Search for the cell housing the specified text and yield its (x, y) center coordinate. 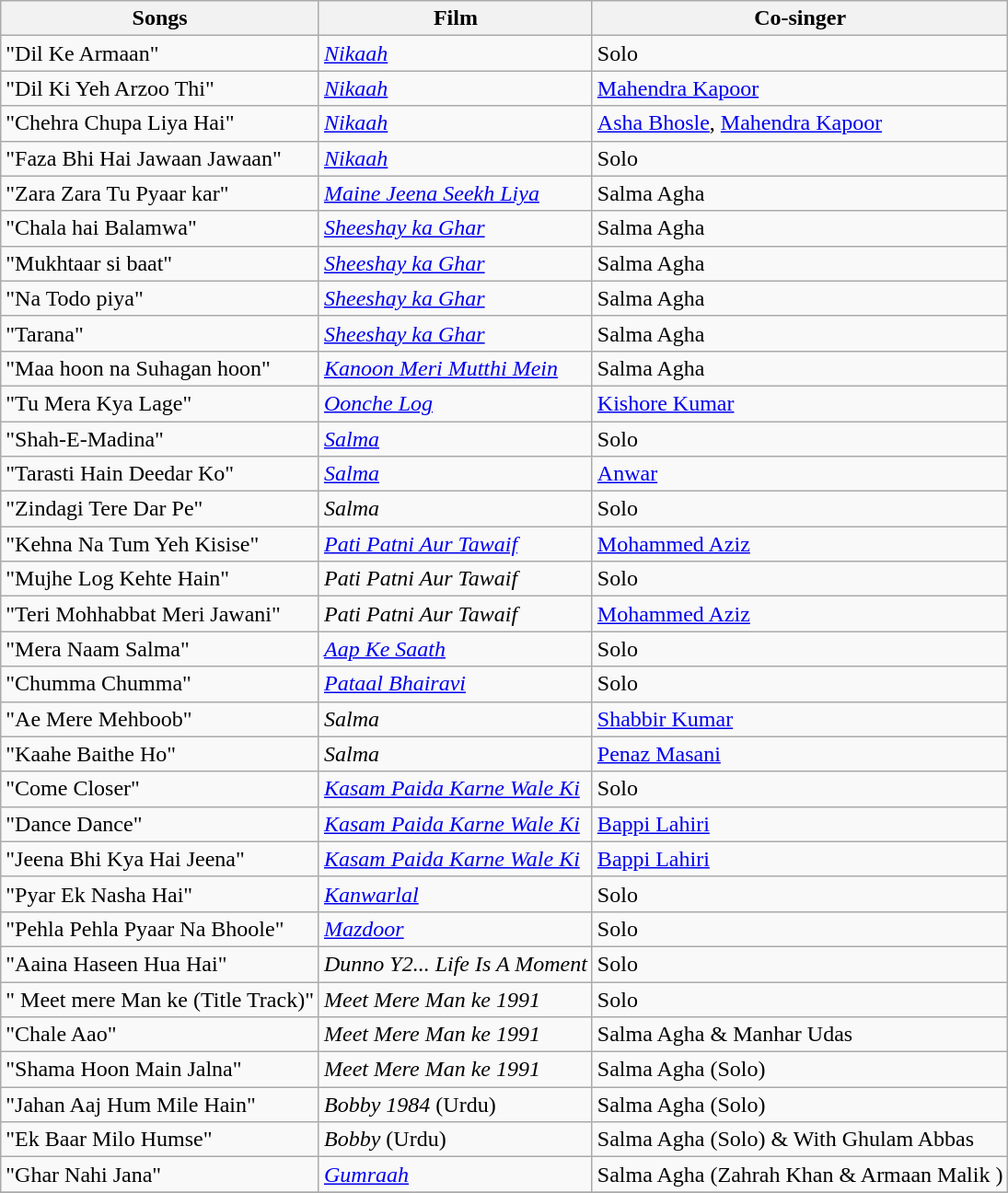
Pataal Bhairavi (455, 684)
Salma Agha (Solo) & With Ghulam Abbas (800, 1140)
Anwar (800, 474)
"Kehna Na Tum Yeh Kisise" (160, 544)
"Pyar Ek Nasha Hai" (160, 894)
"Zindagi Tere Dar Pe" (160, 509)
"Chale Aao" (160, 1035)
"Chumma Chumma" (160, 684)
"Tu Mera Kya Lage" (160, 403)
"Shah-E-Madina" (160, 439)
"Tarasti Hain Deedar Ko" (160, 474)
Penaz Masani (800, 754)
"Kaahe Baithe Ho" (160, 754)
"Mera Naam Salma" (160, 649)
"Ae Mere Mehboob" (160, 719)
Kanoon Meri Mutthi Mein (455, 368)
Mahendra Kapoor (800, 88)
Mazdoor (455, 929)
"Aaina Haseen Hua Hai" (160, 964)
Film (455, 18)
"Teri Mohhabbat Meri Jawani" (160, 614)
Kanwarlal (455, 894)
Gumraah (455, 1175)
Maine Jeena Seekh Liya (455, 193)
Asha Bhosle, Mahendra Kapoor (800, 123)
"Jeena Bhi Kya Hai Jeena" (160, 859)
"Mukhtaar si baat" (160, 263)
"Come Closer" (160, 789)
" Meet mere Man ke (Title Track)" (160, 999)
Aap Ke Saath (455, 649)
"Dil Ke Armaan" (160, 53)
"Ghar Nahi Jana" (160, 1175)
"Na Todo piya" (160, 298)
"Pehla Pehla Pyaar Na Bhoole" (160, 929)
Salma Agha (Zahrah Khan & Armaan Malik ) (800, 1175)
Salma Agha & Manhar Udas (800, 1035)
"Zara Zara Tu Pyaar kar" (160, 193)
Songs (160, 18)
"Tarana" (160, 333)
Shabbir Kumar (800, 719)
"Maa hoon na Suhagan hoon" (160, 368)
"Ek Baar Milo Humse" (160, 1140)
Co-singer (800, 18)
"Jahan Aaj Hum Mile Hain" (160, 1105)
"Shama Hoon Main Jalna" (160, 1070)
Bobby (Urdu) (455, 1140)
"Faza Bhi Hai Jawaan Jawaan" (160, 158)
"Dil Ki Yeh Arzoo Thi" (160, 88)
Bobby 1984 (Urdu) (455, 1105)
Kishore Kumar (800, 403)
"Chala hai Balamwa" (160, 228)
Dunno Y2... Life Is A Moment (455, 964)
"Chehra Chupa Liya Hai" (160, 123)
"Mujhe Log Kehte Hain" (160, 579)
"Dance Dance" (160, 824)
Oonche Log (455, 403)
